Find where the given text appears and provide that cell's center as [X, Y] coordinate. 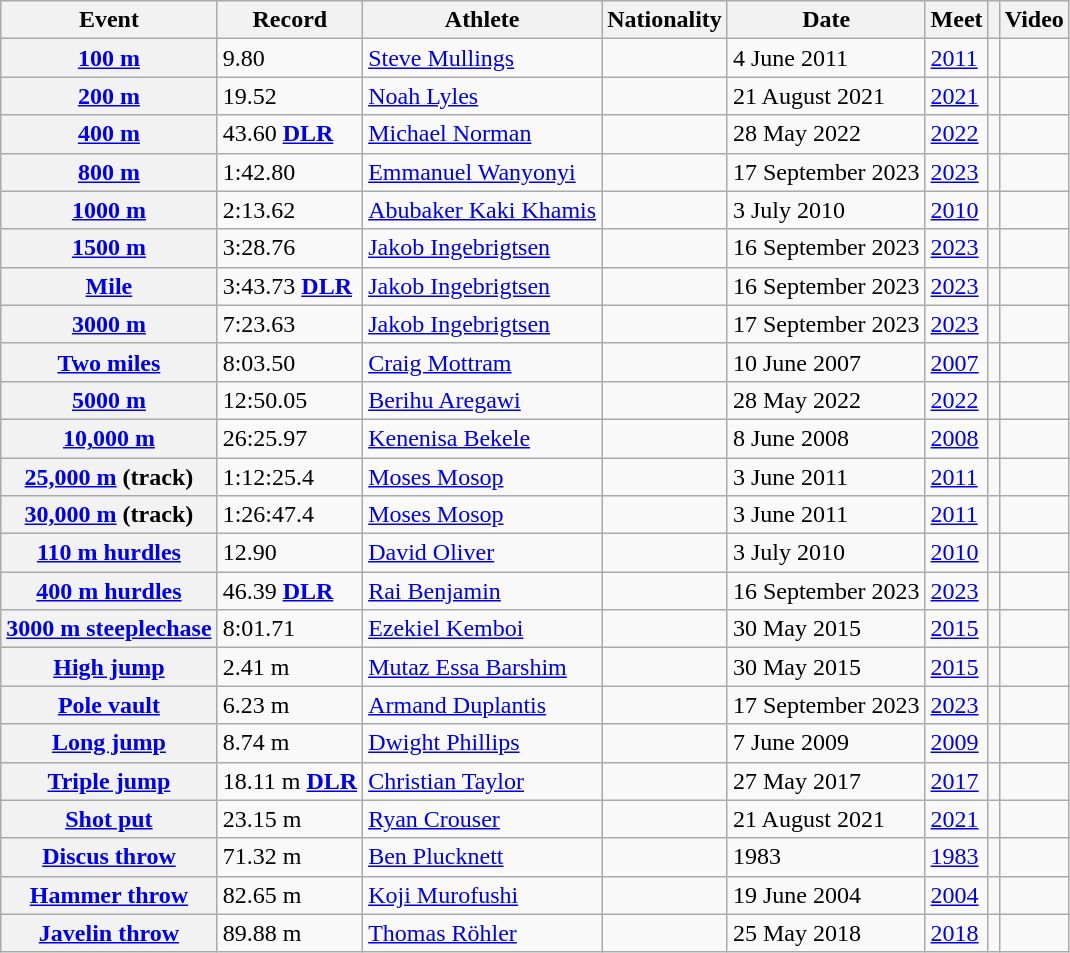
Shot put [109, 819]
Christian Taylor [482, 781]
2018 [956, 933]
25,000 m (track) [109, 477]
30,000 m (track) [109, 515]
Rai Benjamin [482, 591]
Noah Lyles [482, 96]
Meet [956, 20]
3000 m steeplechase [109, 629]
19.52 [290, 96]
89.88 m [290, 933]
10,000 m [109, 438]
5000 m [109, 400]
Ezekiel Kemboi [482, 629]
400 m [109, 134]
David Oliver [482, 553]
1000 m [109, 210]
High jump [109, 667]
Kenenisa Bekele [482, 438]
1:12:25.4 [290, 477]
Dwight Phillips [482, 743]
3:28.76 [290, 248]
Mile [109, 286]
100 m [109, 58]
27 May 2017 [826, 781]
Steve Mullings [482, 58]
10 June 2007 [826, 362]
Emmanuel Wanyonyi [482, 172]
3000 m [109, 324]
9.80 [290, 58]
8:03.50 [290, 362]
2007 [956, 362]
Athlete [482, 20]
2008 [956, 438]
7 June 2009 [826, 743]
Record [290, 20]
1500 m [109, 248]
19 June 2004 [826, 895]
Berihu Aregawi [482, 400]
18.11 m DLR [290, 781]
Ryan Crouser [482, 819]
400 m hurdles [109, 591]
25 May 2018 [826, 933]
Ben Plucknett [482, 857]
6.23 m [290, 705]
26:25.97 [290, 438]
Koji Murofushi [482, 895]
2009 [956, 743]
46.39 DLR [290, 591]
Date [826, 20]
12:50.05 [290, 400]
Triple jump [109, 781]
Thomas Röhler [482, 933]
23.15 m [290, 819]
Michael Norman [482, 134]
Video [1034, 20]
Mutaz Essa Barshim [482, 667]
2.41 m [290, 667]
Event [109, 20]
2:13.62 [290, 210]
8.74 m [290, 743]
Javelin throw [109, 933]
12.90 [290, 553]
200 m [109, 96]
1:26:47.4 [290, 515]
Nationality [665, 20]
8 June 2008 [826, 438]
43.60 DLR [290, 134]
Long jump [109, 743]
Discus throw [109, 857]
Hammer throw [109, 895]
3:43.73 DLR [290, 286]
Two miles [109, 362]
71.32 m [290, 857]
1:42.80 [290, 172]
2017 [956, 781]
Craig Mottram [482, 362]
4 June 2011 [826, 58]
800 m [109, 172]
8:01.71 [290, 629]
7:23.63 [290, 324]
Pole vault [109, 705]
2004 [956, 895]
110 m hurdles [109, 553]
82.65 m [290, 895]
Abubaker Kaki Khamis [482, 210]
Armand Duplantis [482, 705]
